Extract the [X, Y] coordinate from the center of the cell holding the provided text.  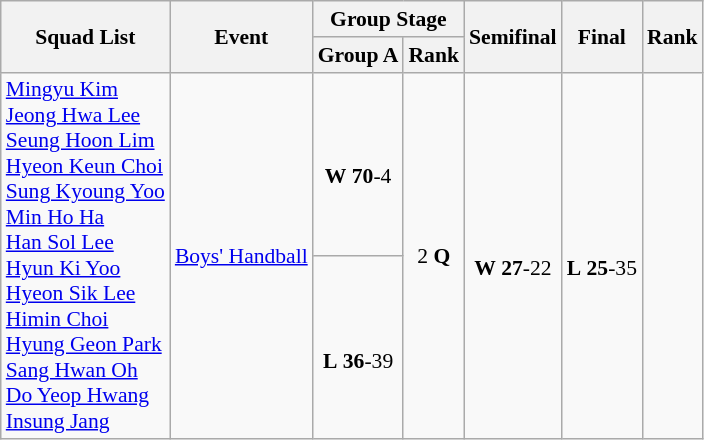
Squad List [86, 36]
Final [602, 36]
W 70-4 [358, 164]
L 36-39 [358, 348]
2 Q [434, 256]
Group Stage [388, 19]
L 25-35 [602, 256]
W 27-22 [513, 256]
Event [242, 36]
Semifinal [513, 36]
Group A [358, 55]
Boys' Handball [242, 256]
